Scan for the cell matching the given text and deliver its (x, y) coordinate at center. 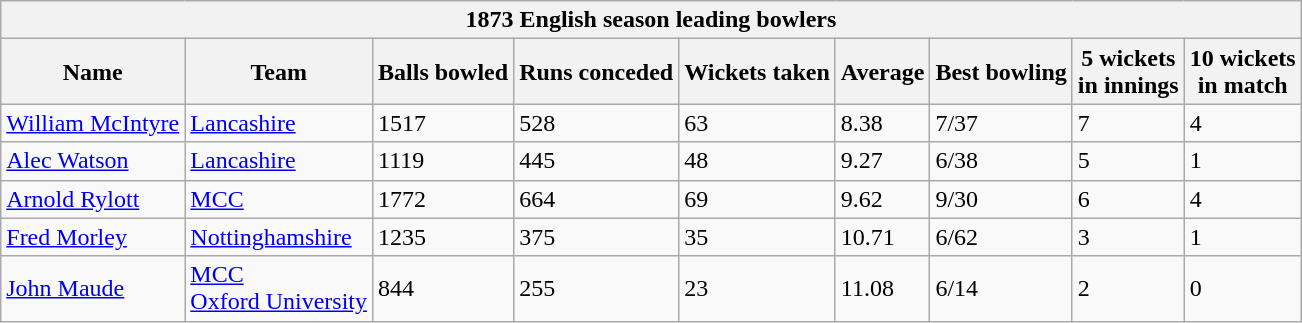
6 (1128, 199)
Name (93, 72)
7 (1128, 123)
48 (758, 161)
William McIntyre (93, 123)
5 (1128, 161)
10 wicketsin match (1242, 72)
6/38 (1001, 161)
255 (596, 288)
MCCOxford University (279, 288)
Best bowling (1001, 72)
9.27 (882, 161)
MCC (279, 199)
Nottinghamshire (279, 237)
John Maude (93, 288)
23 (758, 288)
664 (596, 199)
10.71 (882, 237)
528 (596, 123)
Arnold Rylott (93, 199)
5 wicketsin innings (1128, 72)
1119 (444, 161)
35 (758, 237)
Balls bowled (444, 72)
69 (758, 199)
63 (758, 123)
9/30 (1001, 199)
0 (1242, 288)
Wickets taken (758, 72)
8.38 (882, 123)
Team (279, 72)
1235 (444, 237)
11.08 (882, 288)
6/62 (1001, 237)
Runs conceded (596, 72)
1873 English season leading bowlers (651, 20)
445 (596, 161)
6/14 (1001, 288)
Alec Watson (93, 161)
844 (444, 288)
1772 (444, 199)
9.62 (882, 199)
375 (596, 237)
7/37 (1001, 123)
1517 (444, 123)
3 (1128, 237)
Average (882, 72)
Fred Morley (93, 237)
2 (1128, 288)
